Output the [X, Y] coordinate of the center of the cell containing the given text.  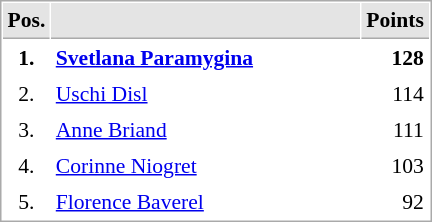
92 [396, 201]
Points [396, 21]
Pos. [26, 21]
Uschi Disl [206, 93]
128 [396, 57]
Svetlana Paramygina [206, 57]
114 [396, 93]
Anne Briand [206, 129]
5. [26, 201]
1. [26, 57]
111 [396, 129]
3. [26, 129]
Corinne Niogret [206, 165]
Florence Baverel [206, 201]
4. [26, 165]
2. [26, 93]
103 [396, 165]
